Provide the [X, Y] coordinate of the cell's center where the given text is located.  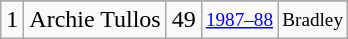
Bradley [313, 20]
Archie Tullos [95, 20]
49 [184, 20]
1 [12, 20]
1987–88 [239, 20]
